For the text-containing cell, return its midpoint in [X, Y] coordinate format. 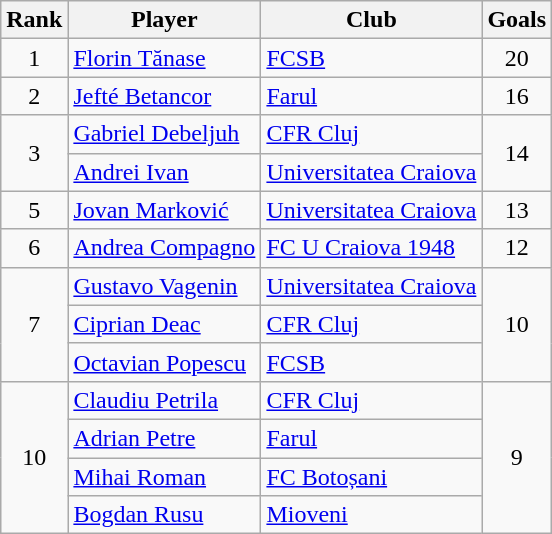
Octavian Popescu [164, 362]
Club [372, 20]
16 [517, 96]
1 [34, 58]
Florin Tănase [164, 58]
Claudiu Petrila [164, 400]
2 [34, 96]
Jefté Betancor [164, 96]
5 [34, 210]
Rank [34, 20]
FC U Craiova 1948 [372, 248]
Mioveni [372, 515]
Adrian Petre [164, 438]
3 [34, 153]
Bogdan Rusu [164, 515]
Gabriel Debeljuh [164, 134]
14 [517, 153]
9 [517, 457]
Ciprian Deac [164, 324]
Goals [517, 20]
13 [517, 210]
Gustavo Vagenin [164, 286]
6 [34, 248]
20 [517, 58]
FC Botoșani [372, 477]
12 [517, 248]
Andrea Compagno [164, 248]
Player [164, 20]
Andrei Ivan [164, 172]
7 [34, 324]
Jovan Marković [164, 210]
Mihai Roman [164, 477]
